Pinpoint the cell where the given text exists, returning its (X, Y) midpoint coordinate. 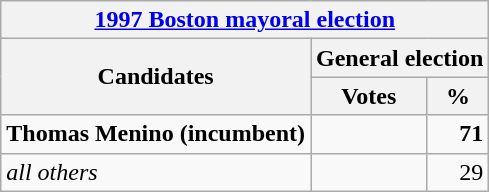
% (458, 96)
71 (458, 134)
General election (399, 58)
1997 Boston mayoral election (245, 20)
29 (458, 172)
Votes (368, 96)
Candidates (156, 77)
Thomas Menino (incumbent) (156, 134)
all others (156, 172)
